Extract the [X, Y] coordinate from the center of the cell holding the provided text.  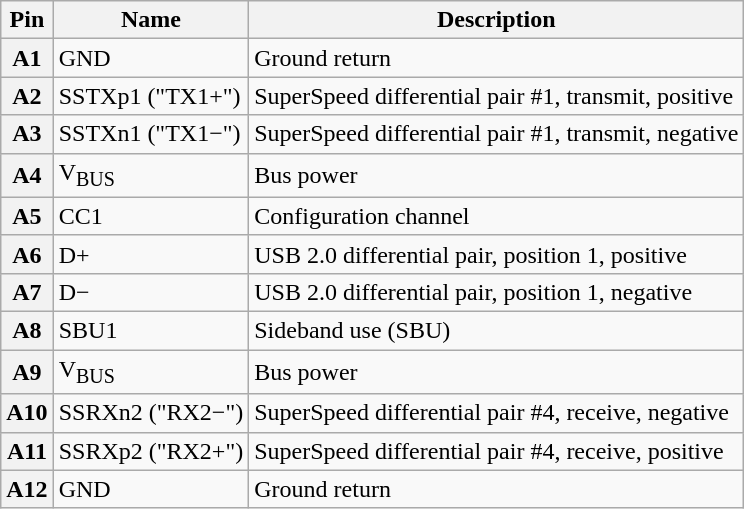
A6 [27, 254]
A12 [27, 489]
Pin [27, 20]
SuperSpeed differential pair #4, receive, positive [496, 451]
SSRXp2 ("RX2+") [151, 451]
Configuration channel [496, 216]
SBU1 [151, 331]
D+ [151, 254]
A11 [27, 451]
USB 2.0 differential pair, position 1, positive [496, 254]
SSTXn1 ("TX1−") [151, 134]
A9 [27, 372]
A5 [27, 216]
Sideband use (SBU) [496, 331]
Description [496, 20]
SSRXn2 ("RX2−") [151, 413]
A3 [27, 134]
A4 [27, 175]
CC1 [151, 216]
Name [151, 20]
A8 [27, 331]
SSTXp1 ("TX1+") [151, 96]
USB 2.0 differential pair, position 1, negative [496, 292]
A10 [27, 413]
SuperSpeed differential pair #1, transmit, negative [496, 134]
SuperSpeed differential pair #4, receive, negative [496, 413]
D− [151, 292]
A2 [27, 96]
A7 [27, 292]
SuperSpeed differential pair #1, transmit, positive [496, 96]
A1 [27, 58]
